Locate the cell with the specified text and output its [X, Y] center coordinate. 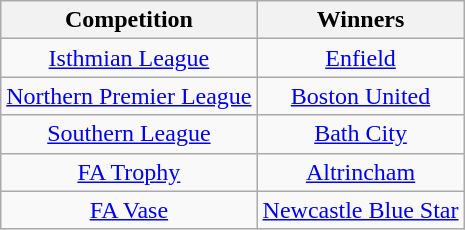
Boston United [360, 96]
Northern Premier League [129, 96]
Winners [360, 20]
Bath City [360, 134]
Enfield [360, 58]
Altrincham [360, 172]
Isthmian League [129, 58]
FA Vase [129, 210]
Newcastle Blue Star [360, 210]
Competition [129, 20]
Southern League [129, 134]
FA Trophy [129, 172]
